From the cell containing the given text, extract its center point as [x, y] coordinate. 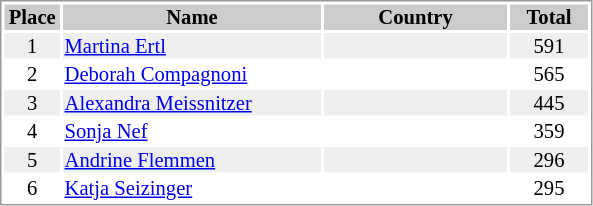
296 [549, 160]
295 [549, 189]
Total [549, 17]
Country [416, 17]
Martina Ertl [192, 46]
Katja Seizinger [192, 189]
565 [549, 75]
Name [192, 17]
3 [32, 103]
Alexandra Meissnitzer [192, 103]
Place [32, 17]
6 [32, 189]
Andrine Flemmen [192, 160]
445 [549, 103]
2 [32, 75]
Sonja Nef [192, 131]
4 [32, 131]
591 [549, 46]
Deborah Compagnoni [192, 75]
1 [32, 46]
5 [32, 160]
359 [549, 131]
